Return the (x, y) coordinate for the center point of the cell that contains the specified text.  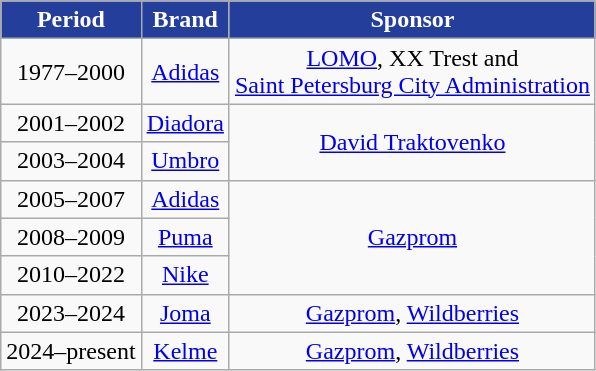
Puma (185, 237)
Nike (185, 275)
2005–2007 (71, 199)
Gazprom (412, 237)
2010–2022 (71, 275)
2024–present (71, 351)
1977–2000 (71, 72)
Sponsor (412, 20)
Brand (185, 20)
Umbro (185, 161)
2001–2002 (71, 123)
2023–2024 (71, 313)
Period (71, 20)
LOMO, XX Trest andSaint Petersburg City Administration (412, 72)
2008–2009 (71, 237)
David Traktovenko (412, 142)
Kelme (185, 351)
Joma (185, 313)
2003–2004 (71, 161)
Diadora (185, 123)
